Capture the cell that displays the provided text and extract its [X, Y] central coordinate. 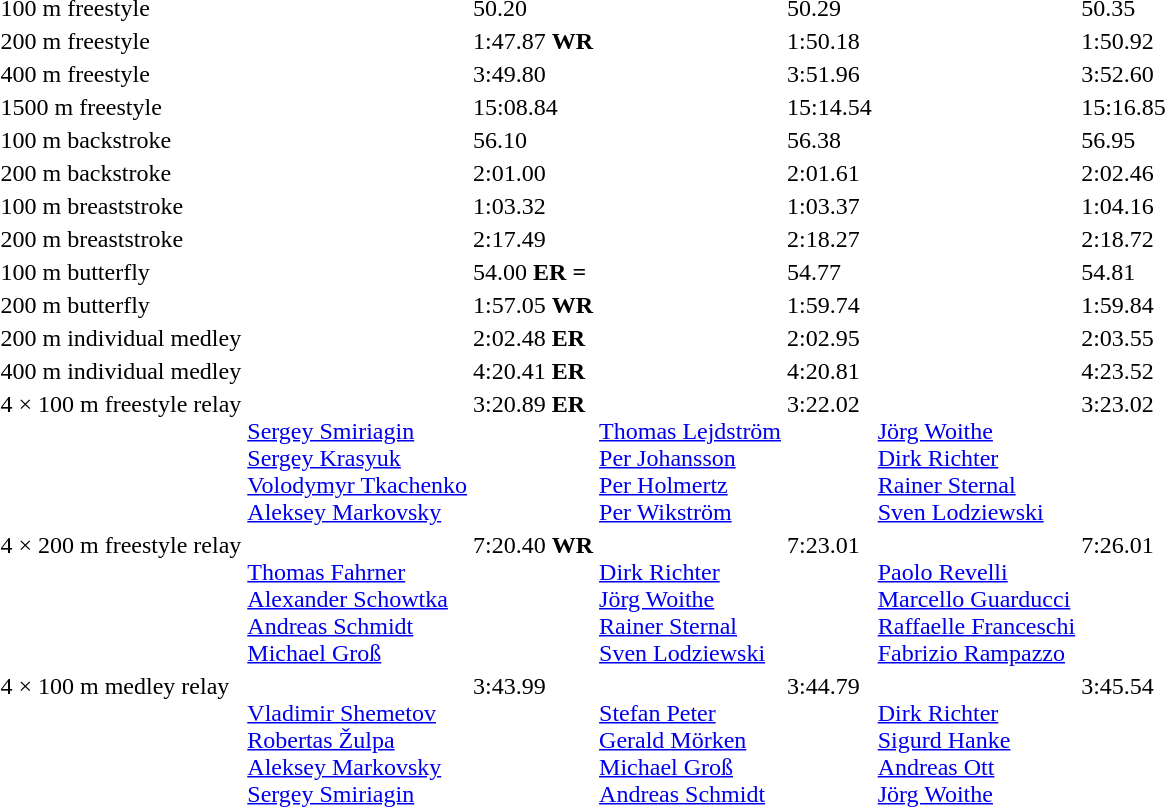
1:03.32 [534, 206]
7:20.40 WR [534, 599]
2:02.95 [830, 338]
Thomas LejdströmPer JohanssonPer HolmertzPer Wikström [690, 458]
Jörg WoitheDirk RichterRainer SternalSven Lodziewski [976, 458]
1:03.37 [830, 206]
1:47.87 WR [534, 41]
Thomas FahrnerAlexander SchowtkaAndreas SchmidtMichael Groß [358, 599]
1:57.05 WR [534, 305]
1:59.74 [830, 305]
3:49.80 [534, 74]
Dirk RichterJörg WoitheRainer SternalSven Lodziewski [690, 599]
2:17.49 [534, 239]
Sergey SmiriaginSergey KrasyukVolodymyr TkachenkoAleksey Markovsky [358, 458]
3:20.89 ER [534, 458]
1:50.18 [830, 41]
4:20.41 ER [534, 371]
3:51.96 [830, 74]
7:23.01 [830, 599]
2:18.27 [830, 239]
2:02.48 ER [534, 338]
56.10 [534, 140]
56.38 [830, 140]
54.00 ER = [534, 272]
4:20.81 [830, 371]
3:22.02 [830, 458]
15:08.84 [534, 107]
54.77 [830, 272]
2:01.00 [534, 173]
15:14.54 [830, 107]
Paolo RevelliMarcello GuarducciRaffaelle FranceschiFabrizio Rampazzo [976, 599]
2:01.61 [830, 173]
